Identify which cell holds the provided text, then report its (x, y) central coordinate. 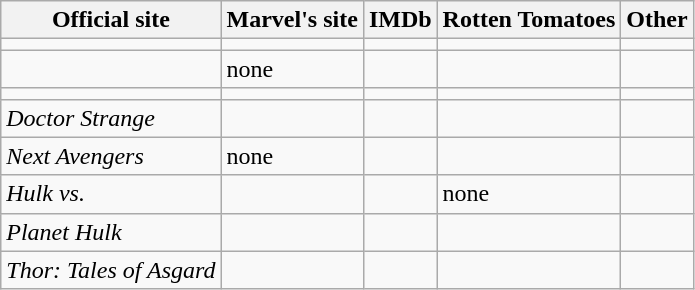
Next Avengers (111, 156)
Marvel's site (292, 20)
Doctor Strange (111, 118)
Planet Hulk (111, 232)
Rotten Tomatoes (529, 20)
Thor: Tales of Asgard (111, 270)
IMDb (400, 20)
Other (657, 20)
Official site (111, 20)
Hulk vs. (111, 194)
